Output the (X, Y) coordinate of the center of the cell containing the given text.  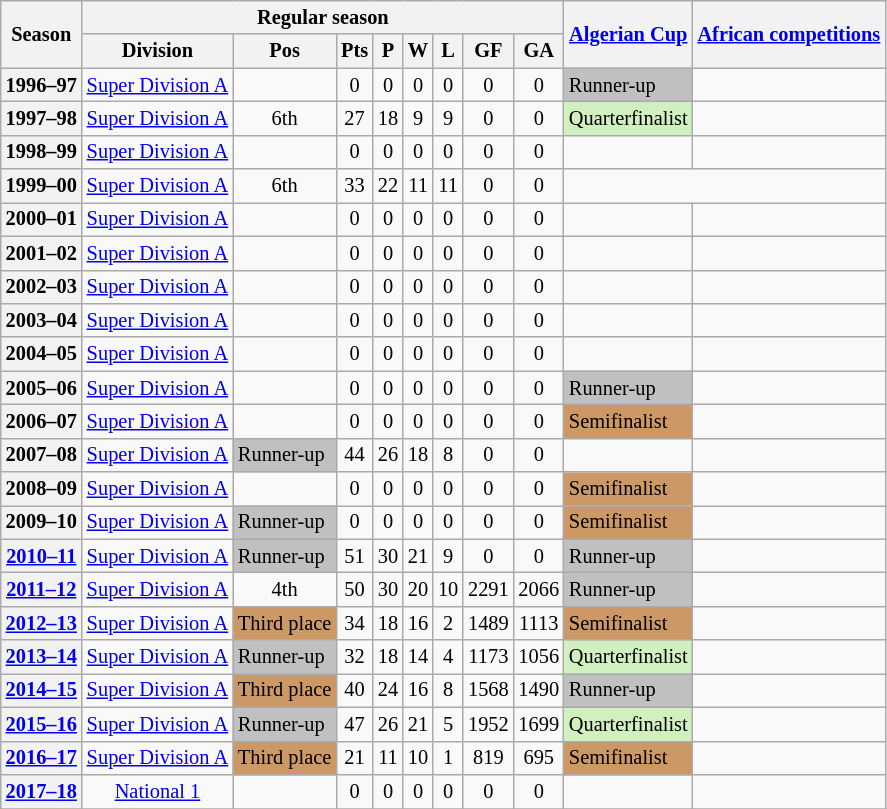
2017–18 (42, 791)
1113 (539, 623)
1997–98 (42, 118)
2066 (539, 589)
33 (354, 186)
32 (354, 657)
National 1 (158, 791)
695 (539, 758)
47 (354, 724)
Regular season (323, 17)
1173 (488, 657)
2008–09 (42, 489)
24 (388, 690)
4th (284, 589)
1999–00 (42, 186)
1489 (488, 623)
2010–11 (42, 556)
1996–97 (42, 85)
1699 (539, 724)
2000–01 (42, 219)
Algerian Cup (628, 34)
27 (354, 118)
1952 (488, 724)
4 (448, 657)
2001–02 (42, 253)
2291 (488, 589)
Pos (284, 51)
P (388, 51)
1490 (539, 690)
2007–08 (42, 455)
GF (488, 51)
Pts (354, 51)
2005–06 (42, 388)
14 (418, 657)
1 (448, 758)
1568 (488, 690)
2004–05 (42, 354)
2015–16 (42, 724)
2013–14 (42, 657)
GA (539, 51)
819 (488, 758)
2003–04 (42, 320)
L (448, 51)
44 (354, 455)
W (418, 51)
1056 (539, 657)
51 (354, 556)
Division (158, 51)
22 (388, 186)
African competitions (790, 34)
2016–17 (42, 758)
2011–12 (42, 589)
34 (354, 623)
1998–99 (42, 152)
2009–10 (42, 522)
2006–07 (42, 421)
2 (448, 623)
2002–03 (42, 287)
2012–13 (42, 623)
20 (418, 589)
2014–15 (42, 690)
40 (354, 690)
50 (354, 589)
Season (42, 34)
5 (448, 724)
